Scan for the cell matching the given text and deliver its [x, y] coordinate at center. 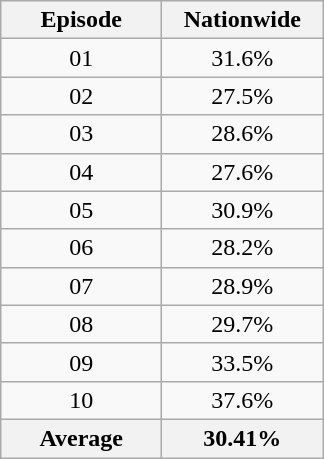
33.5% [242, 362]
02 [82, 96]
30.9% [242, 210]
29.7% [242, 324]
03 [82, 134]
27.6% [242, 172]
28.9% [242, 286]
31.6% [242, 58]
30.41% [242, 438]
28.2% [242, 248]
05 [82, 210]
09 [82, 362]
Average [82, 438]
27.5% [242, 96]
04 [82, 172]
06 [82, 248]
08 [82, 324]
28.6% [242, 134]
Episode [82, 20]
10 [82, 400]
07 [82, 286]
Nationwide [242, 20]
37.6% [242, 400]
01 [82, 58]
